Output the (X, Y) coordinate of the center of the cell containing the given text.  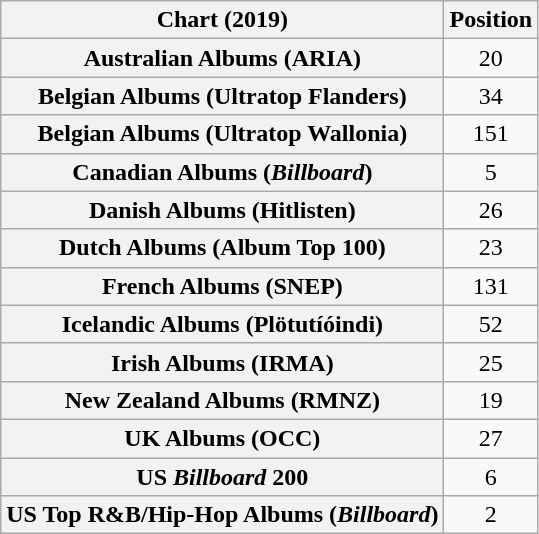
Dutch Albums (Album Top 100) (222, 248)
US Billboard 200 (222, 477)
Icelandic Albums (Plötutíóindi) (222, 324)
27 (491, 438)
UK Albums (OCC) (222, 438)
6 (491, 477)
26 (491, 210)
5 (491, 172)
Position (491, 20)
French Albums (SNEP) (222, 286)
Belgian Albums (Ultratop Flanders) (222, 96)
Irish Albums (IRMA) (222, 362)
25 (491, 362)
Belgian Albums (Ultratop Wallonia) (222, 134)
151 (491, 134)
New Zealand Albums (RMNZ) (222, 400)
Canadian Albums (Billboard) (222, 172)
US Top R&B/Hip-Hop Albums (Billboard) (222, 515)
Australian Albums (ARIA) (222, 58)
Danish Albums (Hitlisten) (222, 210)
19 (491, 400)
23 (491, 248)
Chart (2019) (222, 20)
131 (491, 286)
20 (491, 58)
2 (491, 515)
52 (491, 324)
34 (491, 96)
